Return (x, y) of the center of cell containing provided text 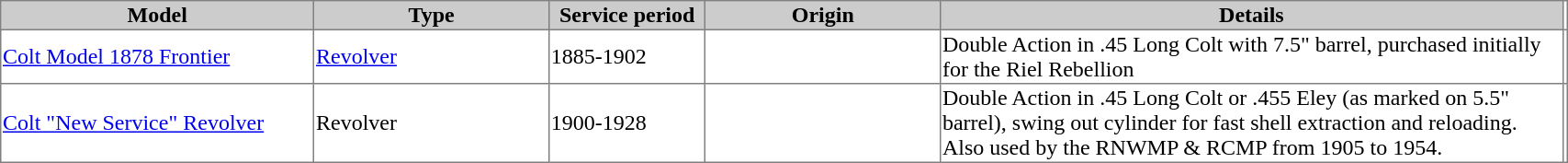
Service period (626, 16)
Colt "New Service" Revolver (158, 123)
1885-1902 (626, 56)
Origin (823, 16)
Double Action in .45 Long Colt with 7.5" barrel, purchased initially for the Riel Rebellion (1251, 56)
Model (158, 16)
Details (1251, 16)
1900-1928 (626, 123)
Type (432, 16)
Colt Model 1878 Frontier (158, 56)
